Extract the [x, y] coordinate from the center of the cell holding the provided text.  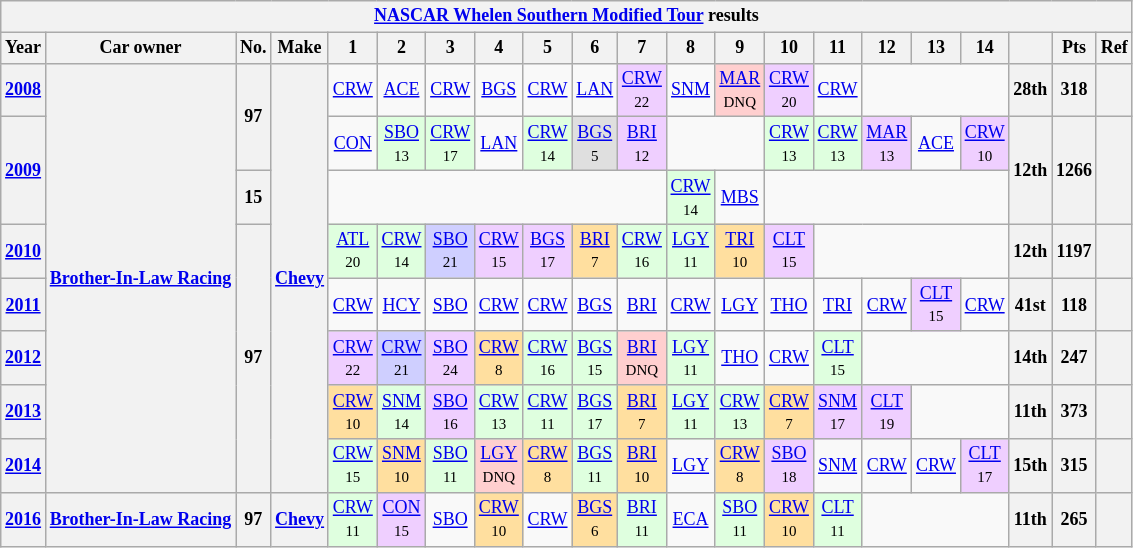
11 [838, 48]
TRI10 [740, 251]
12 [887, 48]
MAR13 [887, 144]
3 [450, 48]
No. [254, 48]
Pts [1074, 48]
CLT17 [984, 466]
BGS6 [595, 519]
BGS15 [595, 358]
13 [936, 48]
2011 [24, 305]
15 [254, 197]
LGYDNQ [498, 466]
BGS5 [595, 144]
265 [1074, 519]
BRIDNQ [642, 358]
SBO24 [450, 358]
41st [1030, 305]
1266 [1074, 170]
SBO18 [790, 466]
CON15 [402, 519]
2016 [24, 519]
BRI [642, 305]
CRW20 [790, 90]
SNM10 [402, 466]
2013 [24, 412]
CON [352, 144]
Ref [1114, 48]
BRI12 [642, 144]
14 [984, 48]
NASCAR Whelen Southern Modified Tour results [566, 16]
TRI [838, 305]
10 [790, 48]
2012 [24, 358]
MBS [740, 197]
9 [740, 48]
373 [1074, 412]
BRI11 [642, 519]
CRW7 [790, 412]
247 [1074, 358]
MARDNQ [740, 90]
2009 [24, 170]
SBO21 [450, 251]
6 [595, 48]
1 [352, 48]
1197 [1074, 251]
4 [498, 48]
CRW17 [450, 144]
118 [1074, 305]
Make [300, 48]
2 [402, 48]
SBO13 [402, 144]
8 [690, 48]
ATL20 [352, 251]
BGS11 [595, 466]
315 [1074, 466]
2010 [24, 251]
2008 [24, 90]
14th [1030, 358]
318 [1074, 90]
2014 [24, 466]
28th [1030, 90]
ECA [690, 519]
CLT11 [838, 519]
5 [548, 48]
7 [642, 48]
Year [24, 48]
15th [1030, 466]
SNM17 [838, 412]
CRW21 [402, 358]
BRI10 [642, 466]
SBO16 [450, 412]
HCY [402, 305]
CLT19 [887, 412]
SNM14 [402, 412]
Car owner [140, 48]
